Determine the [x, y] coordinate at the center of the cell enclosing the given text.  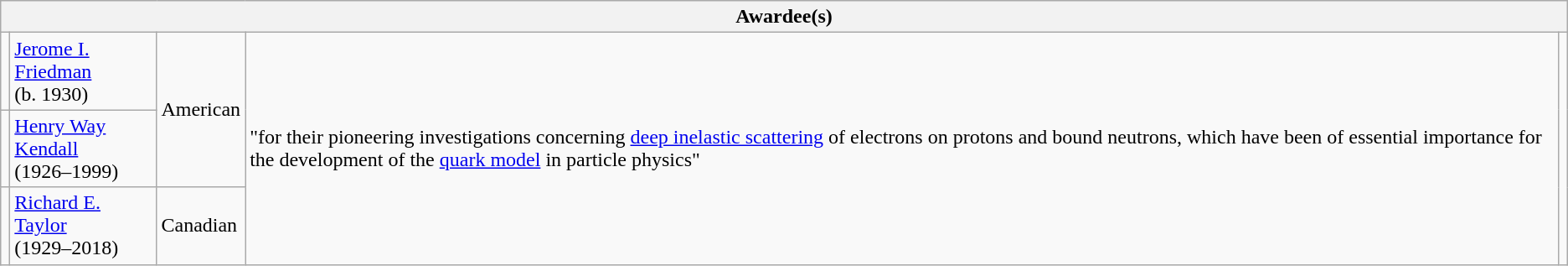
American [201, 110]
Richard E. Taylor(1929–2018) [84, 226]
Jerome I. Friedman(b. 1930) [84, 71]
Canadian [201, 226]
Awardee(s) [784, 17]
Henry Way Kendall(1926–1999) [84, 149]
